From the cell containing the given text, extract its center point as (X, Y) coordinate. 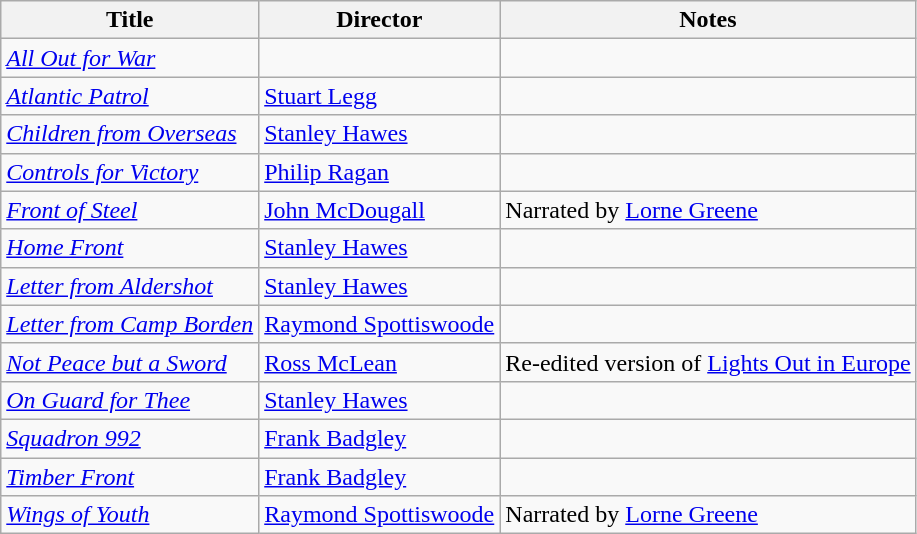
Front of Steel (130, 210)
All Out for War (130, 58)
Wings of Youth (130, 515)
Home Front (130, 248)
On Guard for Thee (130, 400)
Atlantic Patrol (130, 96)
Philip Ragan (380, 172)
Controls for Victory (130, 172)
Letter from Aldershot (130, 286)
Notes (708, 20)
Stuart Legg (380, 96)
John McDougall (380, 210)
Timber Front (130, 477)
Letter from Camp Borden (130, 324)
Title (130, 20)
Re-edited version of Lights Out in Europe (708, 362)
Not Peace but a Sword (130, 362)
Children from Overseas (130, 134)
Director (380, 20)
Ross McLean (380, 362)
Squadron 992 (130, 438)
